Detect which cell encompasses the target text, then output its (X, Y) center coordinate. 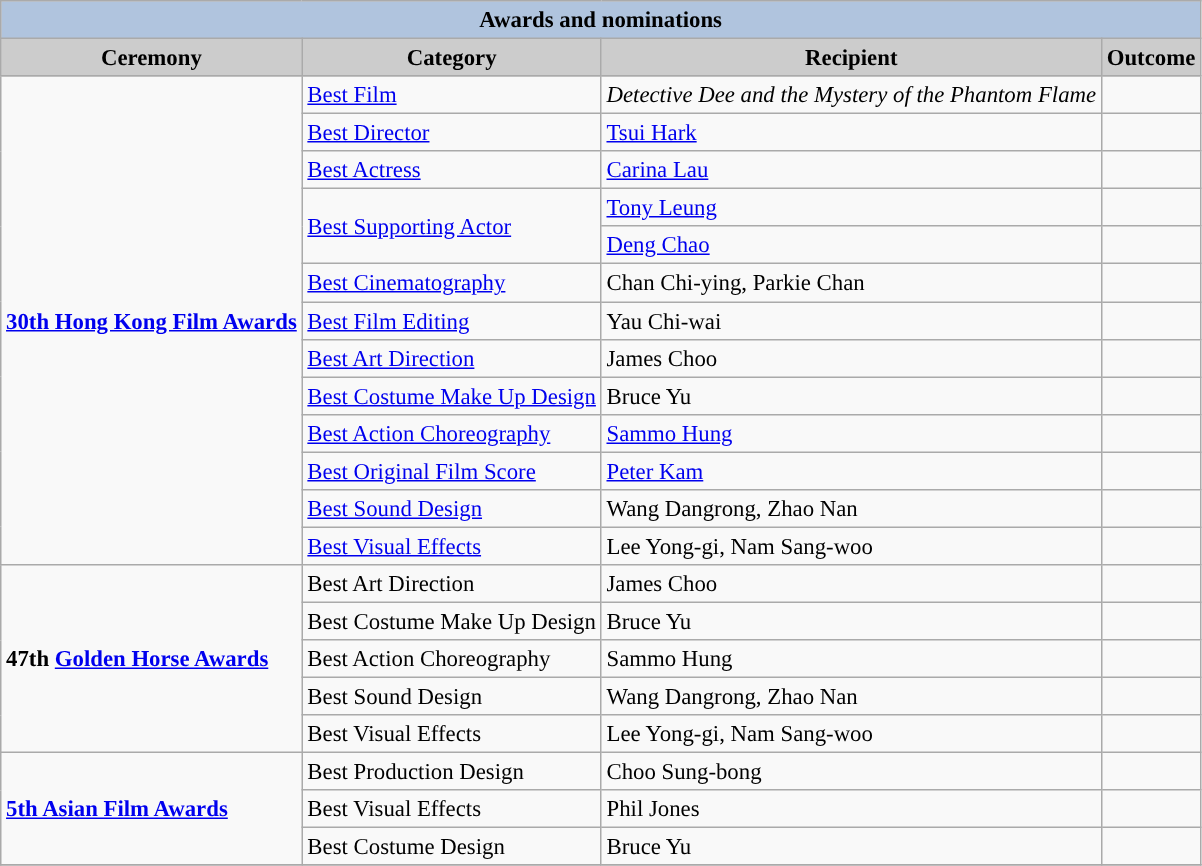
30th Hong Kong Film Awards (152, 320)
Choo Sung-bong (851, 772)
Yau Chi-wai (851, 321)
Best Actress (452, 170)
Tsui Hark (851, 133)
Carina Lau (851, 170)
47th Golden Horse Awards (152, 659)
Deng Chao (851, 245)
Best Original Film Score (452, 471)
Best Film (452, 95)
Best Film Editing (452, 321)
Category (452, 58)
Outcome (1150, 58)
Ceremony (152, 58)
Best Director (452, 133)
Detective Dee and the Mystery of the Phantom Flame (851, 95)
Best Cinematography (452, 283)
Tony Leung (851, 208)
5th Asian Film Awards (152, 810)
Phil Jones (851, 809)
Best Production Design (452, 772)
Awards and nominations (601, 20)
Chan Chi-ying, Parkie Chan (851, 283)
Peter Kam (851, 471)
Recipient (851, 58)
Best Costume Design (452, 847)
Best Supporting Actor (452, 226)
